Determine the [X, Y] coordinate at the center of the cell enclosing the given text.  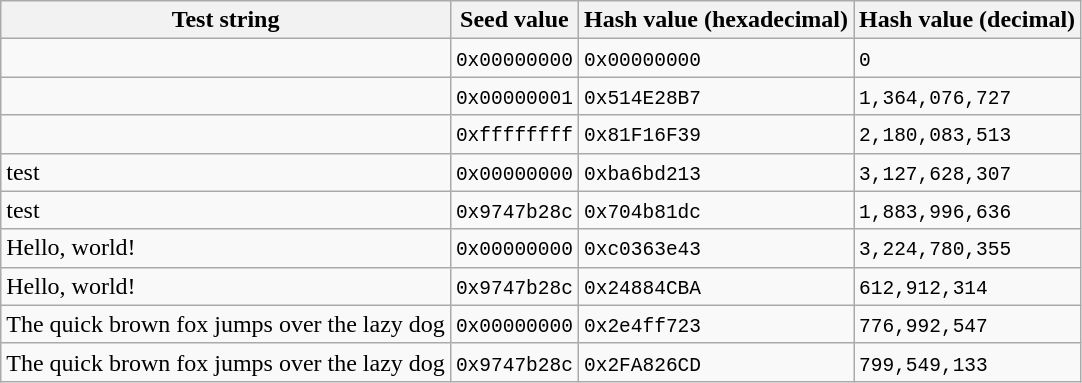
0x00000001 [514, 96]
0xba6bd213 [716, 172]
0x2FA826CD [716, 362]
Hash value (hexadecimal) [716, 20]
3,224,780,355 [968, 248]
1,883,996,636 [968, 210]
0xc0363e43 [716, 248]
3,127,628,307 [968, 172]
0x81F16F39 [716, 134]
0x2e4ff723 [716, 324]
612,912,314 [968, 286]
Seed value [514, 20]
0 [968, 58]
0x704b81dc [716, 210]
2,180,083,513 [968, 134]
0x24884CBA [716, 286]
1,364,076,727 [968, 96]
799,549,133 [968, 362]
776,992,547 [968, 324]
Hash value (decimal) [968, 20]
0x514E28B7 [716, 96]
0xffffffff [514, 134]
Test string [226, 20]
